Determine the [X, Y] coordinate at the center of the cell enclosing the given text.  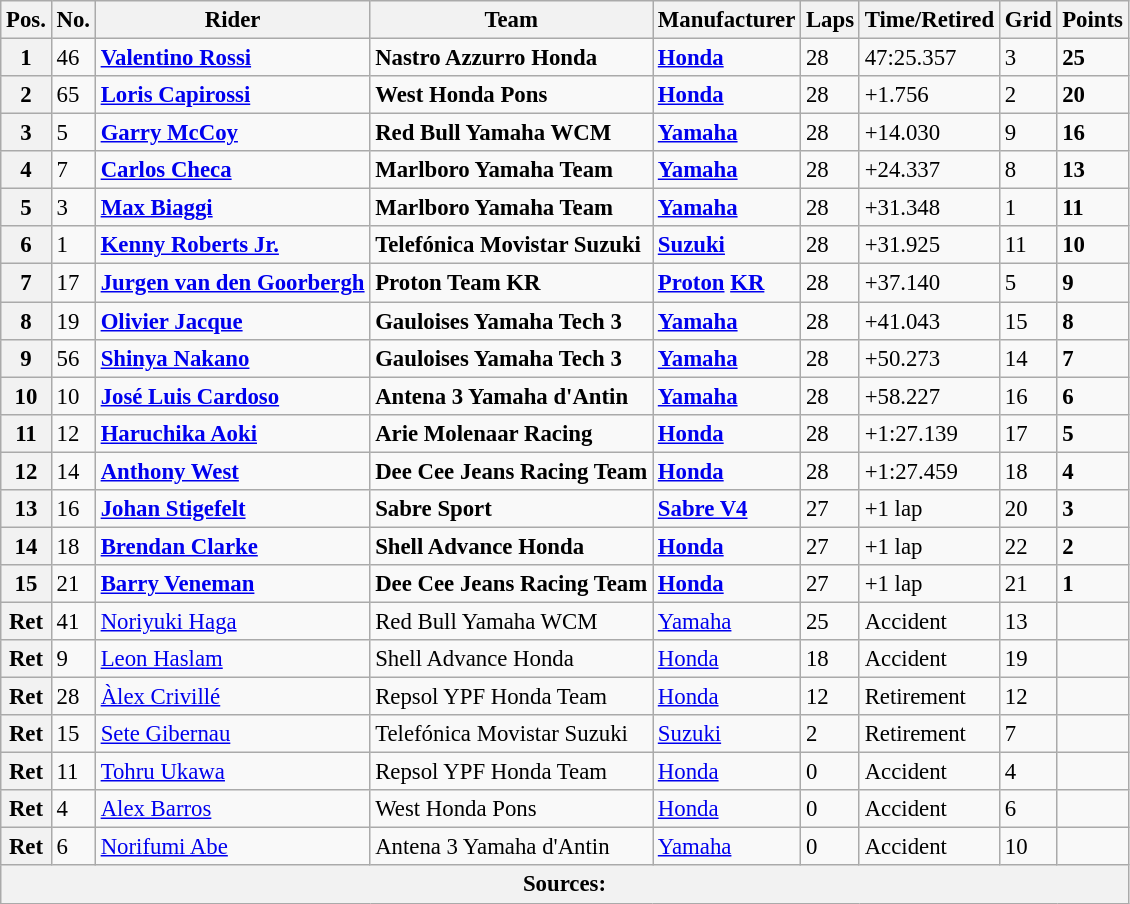
Brendan Clarke [232, 546]
+37.140 [929, 283]
Alex Barros [232, 809]
Garry McCoy [232, 133]
+41.043 [929, 321]
Loris Capirossi [232, 95]
+31.925 [929, 245]
+50.273 [929, 358]
Proton Team KR [512, 283]
56 [73, 358]
Points [1092, 20]
Laps [830, 20]
Sabre V4 [727, 509]
Time/Retired [929, 20]
Haruchika Aoki [232, 433]
+1:27.459 [929, 471]
+31.348 [929, 208]
Grid [1028, 20]
22 [1028, 546]
Norifumi Abe [232, 847]
Tohru Ukawa [232, 772]
Anthony West [232, 471]
Olivier Jacque [232, 321]
Kenny Roberts Jr. [232, 245]
Max Biaggi [232, 208]
Sources: [565, 885]
+1.756 [929, 95]
Johan Stigefelt [232, 509]
Rider [232, 20]
47:25.357 [929, 58]
No. [73, 20]
Àlex Crivillé [232, 697]
Barry Veneman [232, 584]
Shinya Nakano [232, 358]
Sete Gibernau [232, 734]
Nastro Azzurro Honda [512, 58]
Jurgen van den Goorbergh [232, 283]
+1:27.139 [929, 433]
José Luis Cardoso [232, 396]
Arie Molenaar Racing [512, 433]
+24.337 [929, 170]
Manufacturer [727, 20]
+14.030 [929, 133]
41 [73, 621]
Carlos Checa [232, 170]
Sabre Sport [512, 509]
Pos. [26, 20]
65 [73, 95]
Team [512, 20]
Noriyuki Haga [232, 621]
Valentino Rossi [232, 58]
+58.227 [929, 396]
Leon Haslam [232, 659]
Proton KR [727, 283]
46 [73, 58]
